Return (X, Y) of the center of cell containing provided text 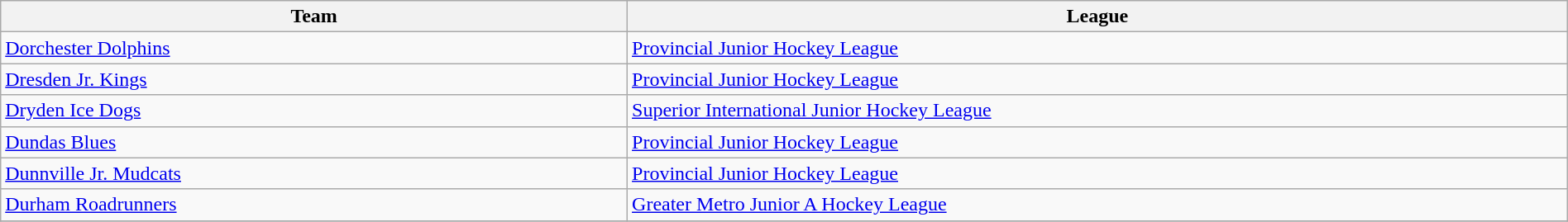
Durham Roadrunners (314, 205)
Dresden Jr. Kings (314, 79)
Superior International Junior Hockey League (1098, 111)
Greater Metro Junior A Hockey League (1098, 205)
Dryden Ice Dogs (314, 111)
League (1098, 17)
Dorchester Dolphins (314, 48)
Dunnville Jr. Mudcats (314, 173)
Team (314, 17)
Dundas Blues (314, 142)
